Detect which cell encompasses the target text, then output its (x, y) center coordinate. 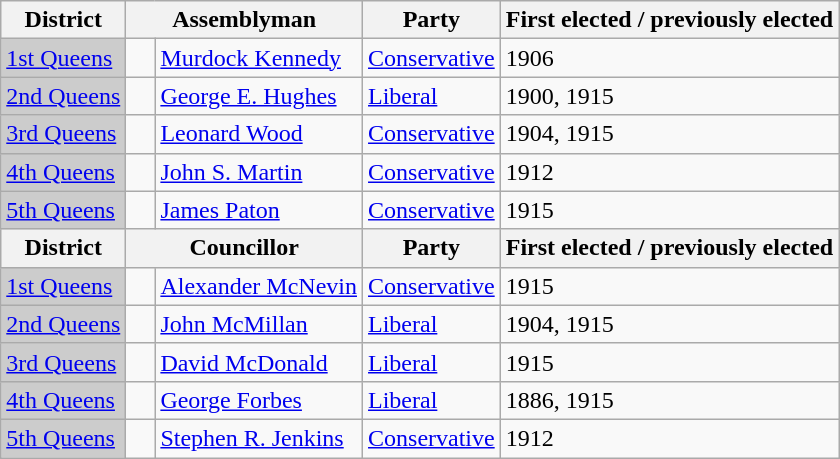
Murdock Kennedy (259, 58)
1886, 1915 (670, 400)
Councillor (244, 248)
Stephen R. Jenkins (259, 438)
Assemblyman (244, 20)
James Paton (259, 210)
Leonard Wood (259, 134)
John S. Martin (259, 172)
George E. Hughes (259, 96)
Alexander McNevin (259, 286)
David McDonald (259, 362)
1906 (670, 58)
1900, 1915 (670, 96)
John McMillan (259, 324)
George Forbes (259, 400)
